Return [X, Y] of the center of cell containing provided text 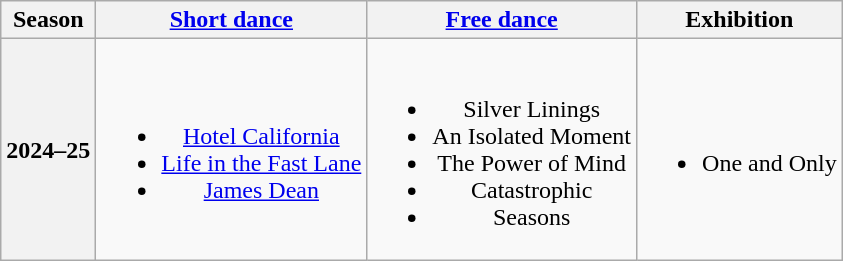
Season [48, 20]
Exhibition [740, 20]
2024–25 [48, 150]
One and Only [740, 150]
Hotel CaliforniaLife in the Fast LaneJames Dean [232, 150]
Free dance [502, 20]
Silver Linings An Isolated Moment The Power of Mind CatastrophicSeasons [502, 150]
Short dance [232, 20]
